Find where the given text appears and provide that cell's center as (X, Y) coordinate. 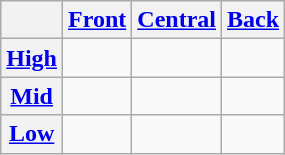
Mid (32, 96)
Back (254, 20)
Central (177, 20)
High (32, 58)
Low (32, 134)
Front (98, 20)
